Determine the [X, Y] coordinate at the center of the cell enclosing the given text.  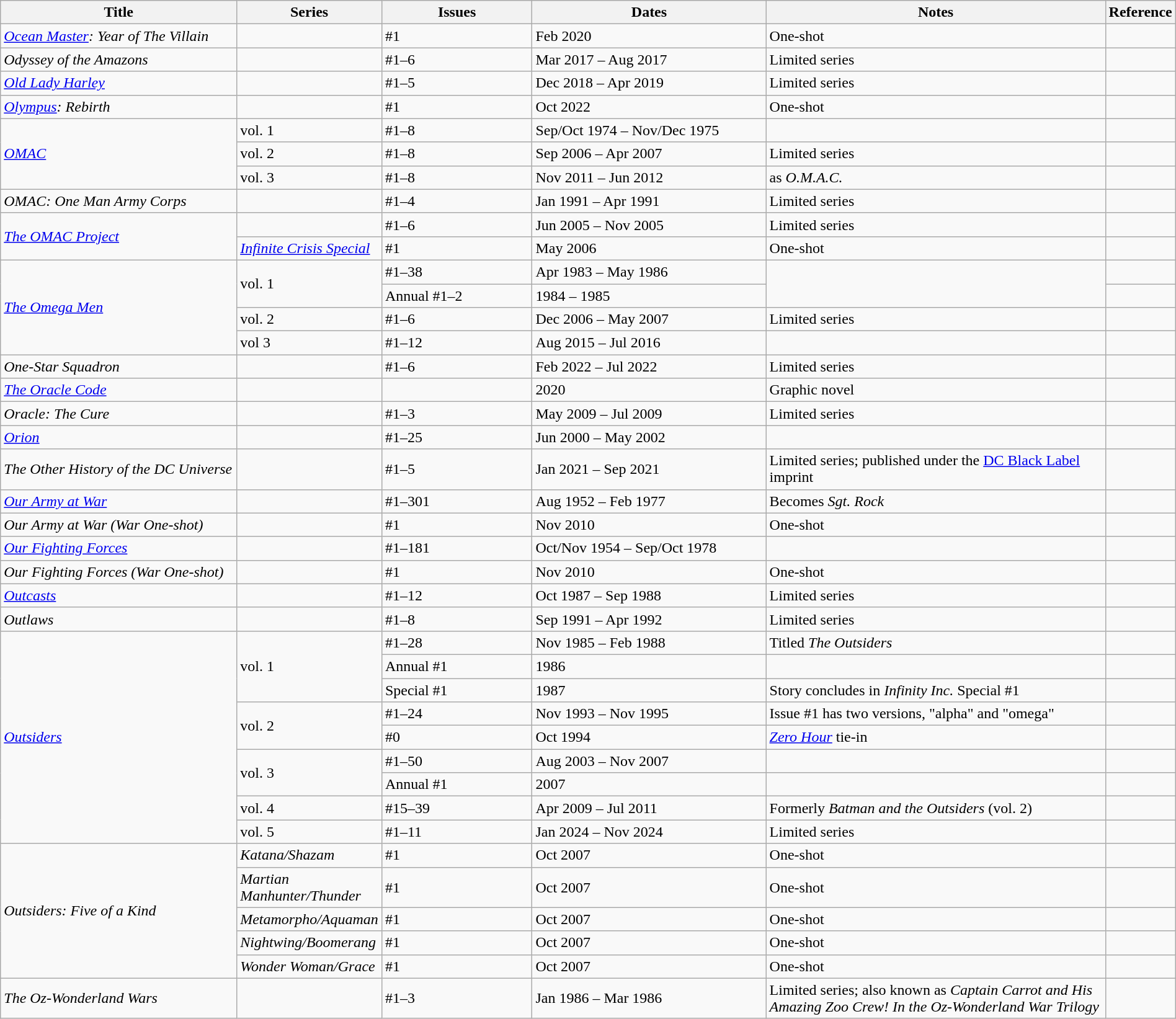
Apr 2009 – Jul 2011 [649, 808]
OMAC: One Man Army Corps [119, 201]
#1–24 [457, 714]
#1–25 [457, 437]
The Other History of the DC Universe [119, 469]
Katana/Shazam [310, 855]
Orion [119, 437]
#1–301 [457, 501]
Nov 2011 – Jun 2012 [649, 177]
Title [119, 12]
Special #1 [457, 690]
Jan 1986 – Mar 1986 [649, 999]
The Oracle Code [119, 390]
Jan 1991 – Apr 1991 [649, 201]
Annual #1–2 [457, 296]
Formerly Batman and the Outsiders (vol. 2) [935, 808]
Odyssey of the Amazons [119, 60]
Wonder Woman/Grace [310, 966]
2007 [649, 785]
Dec 2018 – Apr 2019 [649, 83]
Oct 1994 [649, 737]
Oct 2022 [649, 107]
Jan 2021 – Sep 2021 [649, 469]
Feb 2022 – Jul 2022 [649, 367]
Nov 1985 – Feb 1988 [649, 643]
Our Fighting Forces [119, 548]
#15–39 [457, 808]
Jun 2005 – Nov 2005 [649, 225]
Olympus: Rebirth [119, 107]
Dates [649, 12]
2020 [649, 390]
Martian Manhunter/Thunder [310, 887]
Feb 2020 [649, 36]
Oct/Nov 1954 – Sep/Oct 1978 [649, 548]
May 2006 [649, 248]
Dec 2006 – May 2007 [649, 319]
One-Star Squadron [119, 367]
#1–181 [457, 548]
Sep/Oct 1974 – Nov/Dec 1975 [649, 130]
#1–4 [457, 201]
Outlaws [119, 619]
vol 3 [310, 343]
Aug 2003 – Nov 2007 [649, 761]
Limited series; published under the DC Black Label imprint [935, 469]
1987 [649, 690]
Our Fighting Forces (War One-shot) [119, 572]
Aug 2015 – Jul 2016 [649, 343]
Notes [935, 12]
Reference [1140, 12]
Nov 1993 – Nov 1995 [649, 714]
The Oz-Wonderland Wars [119, 999]
Outsiders: Five of a Kind [119, 910]
Our Army at War (War One-shot) [119, 525]
#1–11 [457, 832]
Outsiders [119, 737]
vol. 4 [310, 808]
vol. 5 [310, 832]
Graphic novel [935, 390]
Series [310, 12]
#0 [457, 737]
1984 – 1985 [649, 296]
Infinite Crisis Special [310, 248]
Jan 2024 – Nov 2024 [649, 832]
Story concludes in Infinity Inc. Special #1 [935, 690]
The Omega Men [119, 307]
Jun 2000 – May 2002 [649, 437]
Outcasts [119, 595]
Limited series; also known as Captain Carrot and His Amazing Zoo Crew! In the Oz-Wonderland War Trilogy [935, 999]
Sep 1991 – Apr 1992 [649, 619]
The OMAC Project [119, 236]
Oracle: The Cure [119, 414]
May 2009 – Jul 2009 [649, 414]
1986 [649, 666]
Issues [457, 12]
Zero Hour tie-in [935, 737]
#1–50 [457, 761]
Issue #1 has two versions, "alpha" and "omega" [935, 714]
Mar 2017 – Aug 2017 [649, 60]
Ocean Master: Year of The Villain [119, 36]
#1–28 [457, 643]
Sep 2006 – Apr 2007 [649, 154]
Apr 1983 – May 1986 [649, 272]
Aug 1952 – Feb 1977 [649, 501]
Old Lady Harley [119, 83]
OMAC [119, 154]
Metamorpho/Aquaman [310, 919]
Titled The Outsiders [935, 643]
as O.M.A.C. [935, 177]
Oct 1987 – Sep 1988 [649, 595]
Our Army at War [119, 501]
Nightwing/Boomerang [310, 943]
#1–38 [457, 272]
Becomes Sgt. Rock [935, 501]
